Find where the given text appears and provide that cell's center as [X, Y] coordinate. 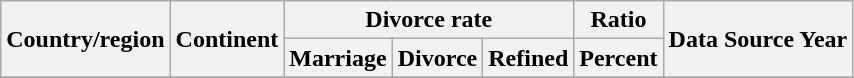
Percent [618, 58]
Data Source Year [758, 39]
Divorce [438, 58]
Continent [227, 39]
Country/region [86, 39]
Marriage [338, 58]
Divorce rate [429, 20]
Refined [528, 58]
Ratio [618, 20]
